Capture the cell that displays the provided text and extract its (X, Y) central coordinate. 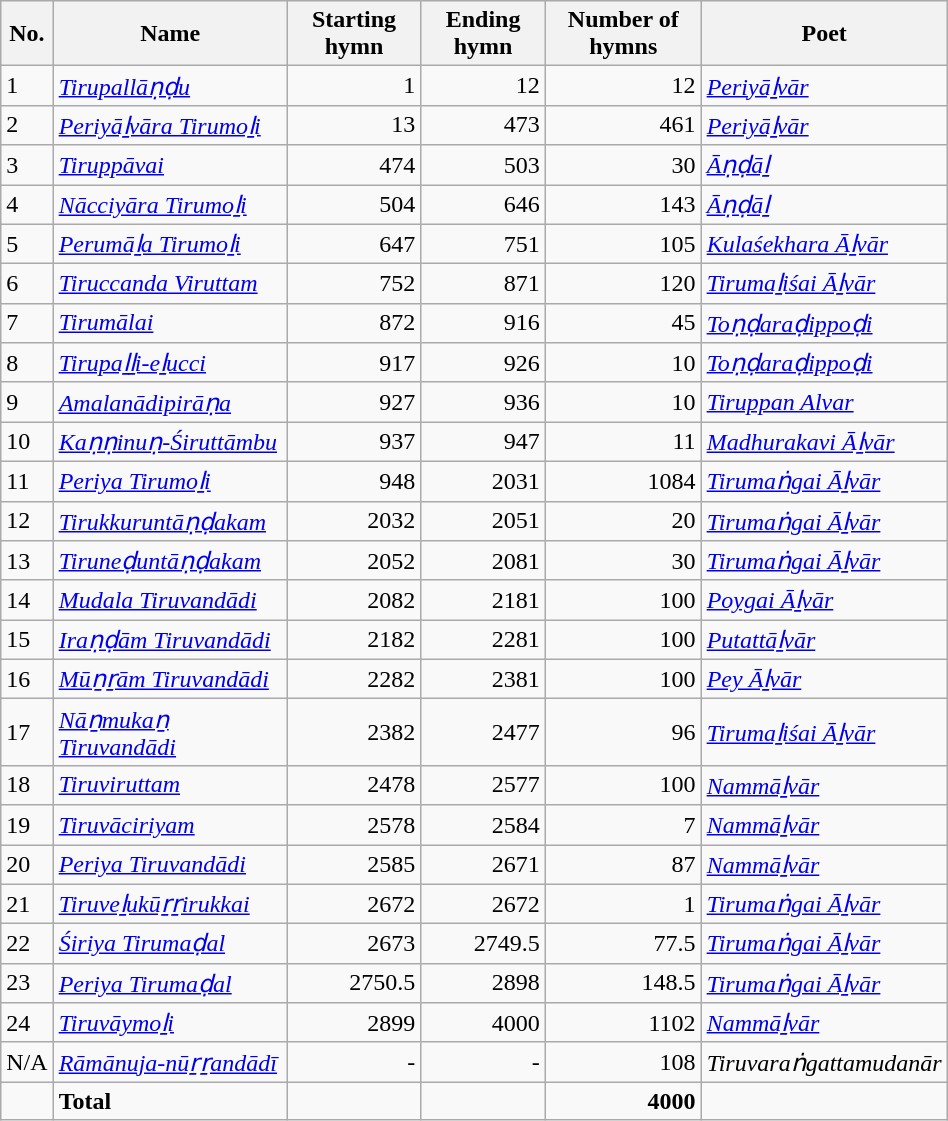
Periyāḻvāra Tirumoḻi (170, 125)
N/A (27, 1062)
1102 (623, 1023)
9 (27, 402)
503 (483, 165)
Śiriya Tirumaḍal (170, 944)
3 (27, 165)
17 (27, 732)
Starting hymn (354, 34)
77.5 (623, 944)
19 (27, 825)
917 (354, 363)
2673 (354, 944)
Amalanādipirāṇa (170, 402)
5 (27, 244)
1084 (623, 481)
Periya Tirumaḍal (170, 983)
871 (483, 284)
2749.5 (483, 944)
Tiruveḻukūṟṟirukkai (170, 904)
Nācciyāra Tirumoḻi (170, 204)
2081 (483, 561)
Number of hymns (623, 34)
2477 (483, 732)
916 (483, 323)
926 (483, 363)
No. (27, 34)
Tirukkuruntāṇḍakam (170, 521)
2671 (483, 864)
2584 (483, 825)
2 (27, 125)
Perumāḻa Tirumoḻi (170, 244)
108 (623, 1062)
120 (623, 284)
Total (170, 1101)
Tiruppāvai (170, 165)
2082 (354, 600)
473 (483, 125)
2577 (483, 785)
504 (354, 204)
Tirumālai (170, 323)
474 (354, 165)
8 (27, 363)
143 (623, 204)
Rāmānuja-nūṟṟandādī (170, 1062)
2381 (483, 679)
2585 (354, 864)
105 (623, 244)
Putattāḻvār (824, 640)
Iraṇḍām Tiruvandādi (170, 640)
2182 (354, 640)
646 (483, 204)
461 (623, 125)
45 (623, 323)
927 (354, 402)
Madhurakavi Āḻvār (824, 442)
Name (170, 34)
Mudala Tiruvandādi (170, 600)
Tiruccanda Viruttam (170, 284)
Poet (824, 34)
751 (483, 244)
Kulaśekhara Āḻvār (824, 244)
Poygai Āḻvār (824, 600)
2898 (483, 983)
Tiruneḍuntāṇḍakam (170, 561)
Mūṉṟām Tiruvandādi (170, 679)
18 (27, 785)
2750.5 (354, 983)
937 (354, 442)
2282 (354, 679)
Tiruvāymoḻi (170, 1023)
Periya Tiruvandādi (170, 864)
2181 (483, 600)
Tirupaḻḻi-eḻucci (170, 363)
16 (27, 679)
947 (483, 442)
2899 (354, 1023)
647 (354, 244)
4 (27, 204)
2052 (354, 561)
Tiruvāciriyam (170, 825)
22 (27, 944)
752 (354, 284)
Pey Āḻvār (824, 679)
872 (354, 323)
Ending hymn (483, 34)
14 (27, 600)
2578 (354, 825)
936 (483, 402)
23 (27, 983)
2281 (483, 640)
Kaṇṇinuṇ-Śiruttāmbu (170, 442)
6 (27, 284)
2478 (354, 785)
96 (623, 732)
Periya Tirumoḻi (170, 481)
2032 (354, 521)
87 (623, 864)
24 (27, 1023)
2051 (483, 521)
Tiruvaraṅgattamudanār (824, 1062)
21 (27, 904)
Nāṉmukaṉ Tiruvandādi (170, 732)
148.5 (623, 983)
15 (27, 640)
Tirupallāṇḍu (170, 86)
2031 (483, 481)
Tiruviruttam (170, 785)
948 (354, 481)
2382 (354, 732)
Tiruppan Alvar (824, 402)
